Return the [x, y] coordinate for the center point of the cell that contains the specified text.  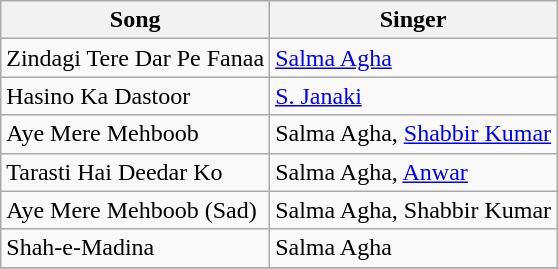
Tarasti Hai Deedar Ko [136, 172]
Shah-e-Madina [136, 248]
Singer [414, 20]
Hasino Ka Dastoor [136, 96]
Aye Mere Mehboob (Sad) [136, 210]
Song [136, 20]
Zindagi Tere Dar Pe Fanaa [136, 58]
S. Janaki [414, 96]
Salma Agha, Anwar [414, 172]
Aye Mere Mehboob [136, 134]
